Identify which cell holds the provided text, then report its [x, y] central coordinate. 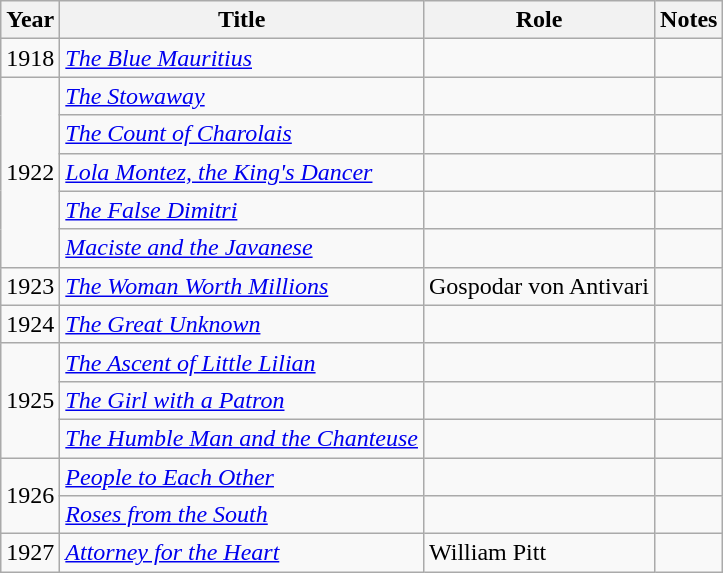
The Count of Charolais [242, 134]
The Ascent of Little Lilian [242, 362]
Title [242, 20]
1927 [30, 553]
Lola Montez, the King's Dancer [242, 172]
People to Each Other [242, 477]
Role [538, 20]
The False Dimitri [242, 210]
Roses from the South [242, 515]
1924 [30, 324]
The Stowaway [242, 96]
William Pitt [538, 553]
Maciste and the Javanese [242, 248]
The Girl with a Patron [242, 400]
1922 [30, 172]
1926 [30, 496]
1923 [30, 286]
Notes [689, 20]
Gospodar von Antivari [538, 286]
Attorney for the Heart [242, 553]
Year [30, 20]
The Woman Worth Millions [242, 286]
1925 [30, 400]
The Humble Man and the Chanteuse [242, 438]
1918 [30, 58]
The Blue Mauritius [242, 58]
The Great Unknown [242, 324]
